Search for the cell housing the specified text and yield its (x, y) center coordinate. 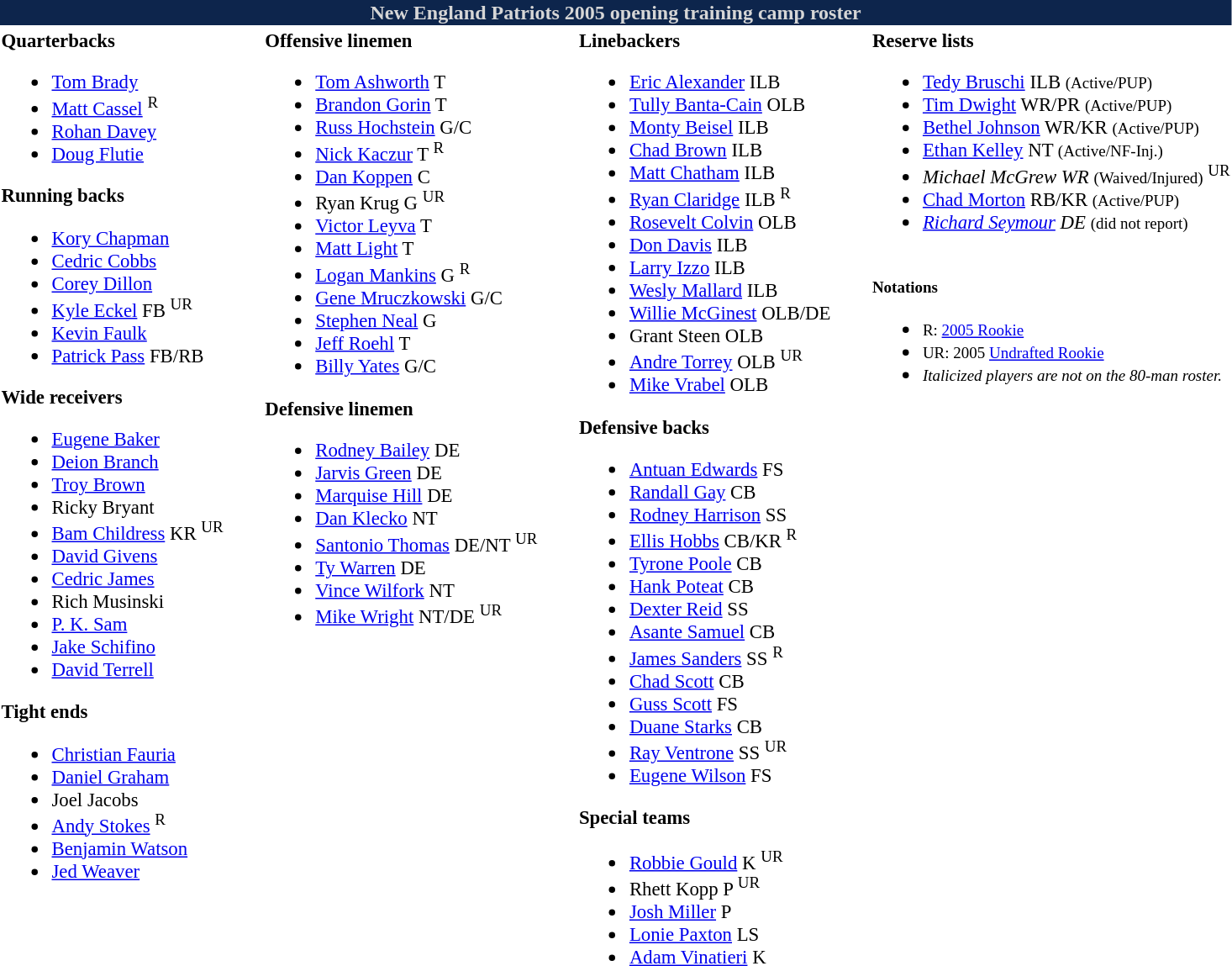
New England Patriots 2005 opening training camp roster (615, 13)
